Return the (x, y) coordinate for the center point of the cell that contains the specified text.  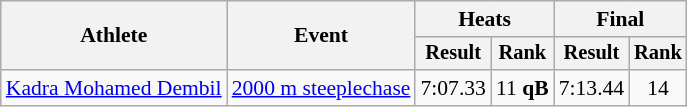
Athlete (114, 36)
Kadra Mohamed Dembil (114, 88)
Event (322, 36)
Heats (484, 19)
14 (658, 88)
7:13.44 (592, 88)
2000 m steeplechase (322, 88)
Final (620, 19)
11 qB (522, 88)
7:07.33 (452, 88)
